From the cell containing the given text, extract its center point as (x, y) coordinate. 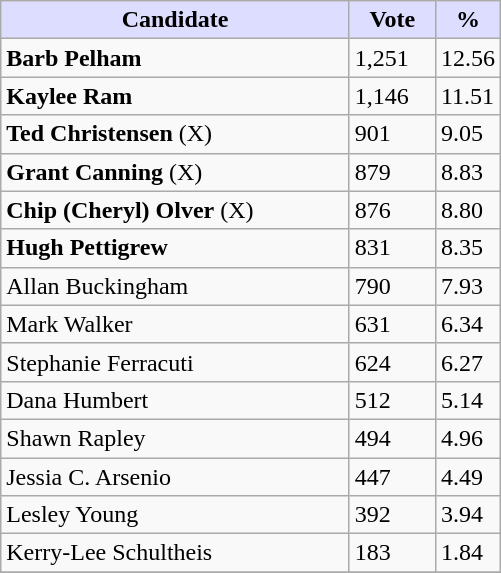
512 (392, 400)
Grant Canning (X) (176, 172)
9.05 (468, 134)
879 (392, 172)
Allan Buckingham (176, 286)
624 (392, 362)
183 (392, 553)
1.84 (468, 553)
1,251 (392, 58)
3.94 (468, 515)
Chip (Cheryl) Olver (X) (176, 210)
11.51 (468, 96)
876 (392, 210)
Mark Walker (176, 324)
Stephanie Ferracuti (176, 362)
Shawn Rapley (176, 438)
7.93 (468, 286)
8.83 (468, 172)
8.35 (468, 248)
901 (392, 134)
12.56 (468, 58)
8.80 (468, 210)
Kerry-Lee Schultheis (176, 553)
Vote (392, 20)
% (468, 20)
6.27 (468, 362)
5.14 (468, 400)
447 (392, 477)
Candidate (176, 20)
831 (392, 248)
Ted Christensen (X) (176, 134)
Hugh Pettigrew (176, 248)
494 (392, 438)
Jessia C. Arsenio (176, 477)
4.96 (468, 438)
631 (392, 324)
790 (392, 286)
4.49 (468, 477)
Dana Humbert (176, 400)
392 (392, 515)
Kaylee Ram (176, 96)
6.34 (468, 324)
Barb Pelham (176, 58)
1,146 (392, 96)
Lesley Young (176, 515)
